Scan for the cell matching the given text and deliver its (x, y) coordinate at center. 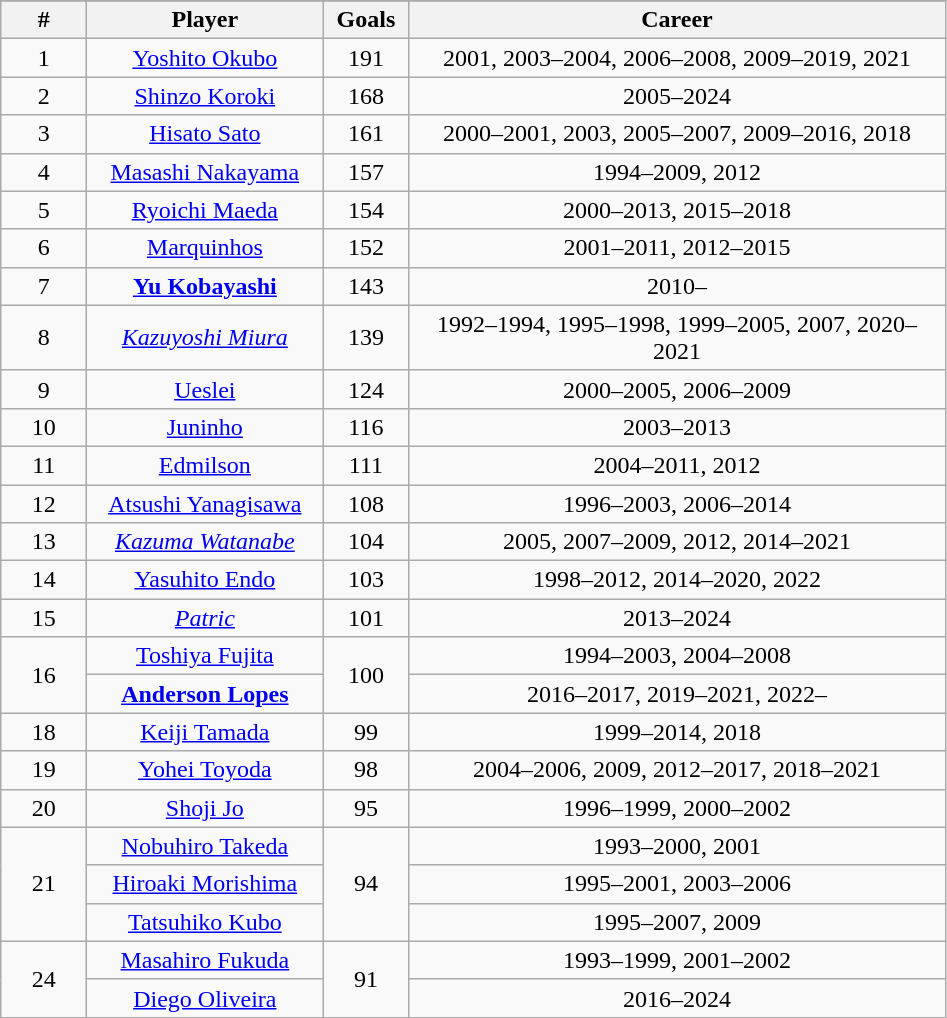
1992–1994, 1995–1998, 1999–2005, 2007, 2020–2021 (677, 338)
12 (44, 503)
Yasuhito Endo (205, 580)
1993–1999, 2001–2002 (677, 960)
Hisato Sato (205, 134)
Tatsuhiko Kubo (205, 922)
2016–2017, 2019–2021, 2022– (677, 694)
20 (44, 808)
Shinzo Koroki (205, 96)
2001, 2003–2004, 2006–2008, 2009–2019, 2021 (677, 58)
2001–2011, 2012–2015 (677, 248)
1998–2012, 2014–2020, 2022 (677, 580)
1995–2001, 2003–2006 (677, 884)
Career (677, 20)
1999–2014, 2018 (677, 732)
18 (44, 732)
2000–2013, 2015–2018 (677, 210)
Masashi Nakayama (205, 172)
Shoji Jo (205, 808)
108 (366, 503)
116 (366, 427)
2005, 2007–2009, 2012, 2014–2021 (677, 542)
Goals (366, 20)
154 (366, 210)
Patric (205, 618)
104 (366, 542)
91 (366, 979)
2004–2011, 2012 (677, 465)
Nobuhiro Takeda (205, 846)
Juninho (205, 427)
Kazuyoshi Miura (205, 338)
143 (366, 286)
139 (366, 338)
1996–1999, 2000–2002 (677, 808)
2010– (677, 286)
10 (44, 427)
2005–2024 (677, 96)
Masahiro Fukuda (205, 960)
16 (44, 675)
13 (44, 542)
5 (44, 210)
Anderson Lopes (205, 694)
14 (44, 580)
4 (44, 172)
Kazuma Watanabe (205, 542)
2003–2013 (677, 427)
6 (44, 248)
1993–2000, 2001 (677, 846)
99 (366, 732)
Yoshito Okubo (205, 58)
2000–2005, 2006–2009 (677, 389)
1 (44, 58)
Toshiya Fujita (205, 656)
24 (44, 979)
168 (366, 96)
Diego Oliveira (205, 998)
15 (44, 618)
101 (366, 618)
2004–2006, 2009, 2012–2017, 2018–2021 (677, 770)
7 (44, 286)
98 (366, 770)
# (44, 20)
21 (44, 884)
Yu Kobayashi (205, 286)
1994–2003, 2004–2008 (677, 656)
94 (366, 884)
95 (366, 808)
Player (205, 20)
1996–2003, 2006–2014 (677, 503)
2000–2001, 2003, 2005–2007, 2009–2016, 2018 (677, 134)
100 (366, 675)
111 (366, 465)
19 (44, 770)
Keiji Tamada (205, 732)
Ryoichi Maeda (205, 210)
11 (44, 465)
1995–2007, 2009 (677, 922)
8 (44, 338)
9 (44, 389)
Atsushi Yanagisawa (205, 503)
Ueslei (205, 389)
2016–2024 (677, 998)
103 (366, 580)
152 (366, 248)
161 (366, 134)
2 (44, 96)
Marquinhos (205, 248)
Edmilson (205, 465)
3 (44, 134)
Hiroaki Morishima (205, 884)
Yohei Toyoda (205, 770)
124 (366, 389)
1994–2009, 2012 (677, 172)
157 (366, 172)
191 (366, 58)
2013–2024 (677, 618)
